Locate the cell with the specified text and output its [x, y] center coordinate. 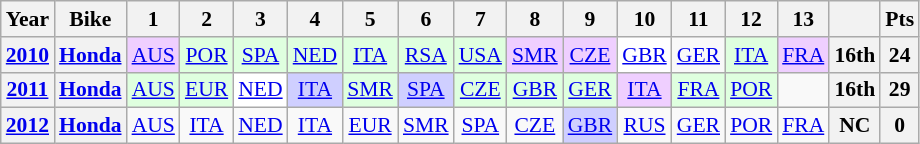
Pts [900, 19]
11 [698, 19]
5 [370, 19]
2010 [28, 55]
3 [260, 19]
10 [644, 19]
NC [854, 126]
2011 [28, 90]
13 [803, 19]
29 [900, 90]
2012 [28, 126]
12 [751, 19]
1 [154, 19]
9 [590, 19]
0 [900, 126]
7 [480, 19]
6 [426, 19]
RSA [426, 55]
Year [28, 19]
Bike [90, 19]
24 [900, 55]
4 [315, 19]
RUS [644, 126]
USA [480, 55]
2 [206, 19]
8 [535, 19]
